Provide the [X, Y] coordinate of the cell's center where the given text is located.  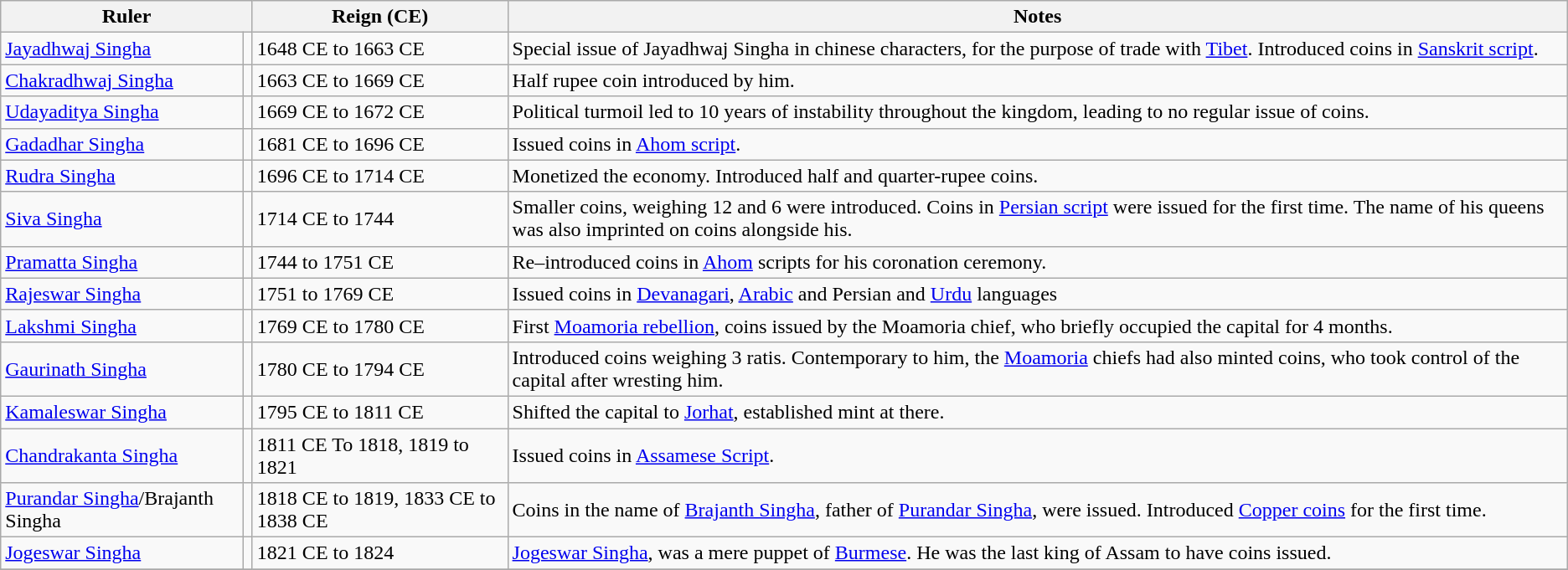
Ruler [127, 17]
Gadadhar Singha [122, 144]
1811 CE To 1818, 1819 to 1821 [380, 455]
Re–introduced coins in Ahom scripts for his coronation ceremony. [1037, 262]
1669 CE to 1672 CE [380, 112]
Purandar Singha/Brajanth Singha [122, 511]
1681 CE to 1696 CE [380, 144]
1821 CE to 1824 [380, 553]
Kamaleswar Singha [122, 412]
Half rupee coin introduced by him. [1037, 80]
Issued coins in Assamese Script. [1037, 455]
1751 to 1769 CE [380, 294]
1769 CE to 1780 CE [380, 326]
Jayadhwaj Singha [122, 49]
Political turmoil led to 10 years of instability throughout the kingdom, leading to no regular issue of coins. [1037, 112]
Chakradhwaj Singha [122, 80]
1648 CE to 1663 CE [380, 49]
Rudra Singha [122, 176]
Pramatta Singha [122, 262]
Special issue of Jayadhwaj Singha in chinese characters, for the purpose of trade with Tibet. Introduced coins in Sanskrit script. [1037, 49]
1744 to 1751 CE [380, 262]
Jogeswar Singha [122, 553]
1714 CE to 1744 [380, 219]
Issued coins in Devanagari, Arabic and Persian and Urdu languages [1037, 294]
1780 CE to 1794 CE [380, 368]
Gaurinath Singha [122, 368]
1696 CE to 1714 CE [380, 176]
1663 CE to 1669 CE [380, 80]
Notes [1037, 17]
Jogeswar Singha, was a mere puppet of Burmese. He was the last king of Assam to have coins issued. [1037, 553]
Rajeswar Singha [122, 294]
Issued coins in Ahom script. [1037, 144]
Siva Singha [122, 219]
Chandrakanta Singha [122, 455]
1795 CE to 1811 CE [380, 412]
First Moamoria rebellion, coins issued by the Moamoria chief, who briefly occupied the capital for 4 months. [1037, 326]
Reign (CE) [380, 17]
Coins in the name of Brajanth Singha, father of Purandar Singha, were issued. Introduced Copper coins for the first time. [1037, 511]
1818 CE to 1819, 1833 CE to 1838 CE [380, 511]
Udayaditya Singha [122, 112]
Monetized the economy. Introduced half and quarter-rupee coins. [1037, 176]
Shifted the capital to Jorhat, established mint at there. [1037, 412]
Lakshmi Singha [122, 326]
